Extract the [X, Y] coordinate from the center of the cell holding the provided text.  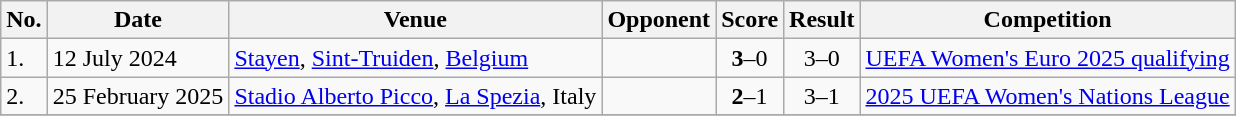
No. [24, 20]
3–1 [822, 96]
Date [138, 20]
Venue [416, 20]
Competition [1048, 20]
2025 UEFA Women's Nations League [1048, 96]
Stayen, Sint-Truiden, Belgium [416, 58]
25 February 2025 [138, 96]
12 July 2024 [138, 58]
1. [24, 58]
Result [822, 20]
Opponent [659, 20]
UEFA Women's Euro 2025 qualifying [1048, 58]
Stadio Alberto Picco, La Spezia, Italy [416, 96]
Score [750, 20]
2–1 [750, 96]
2. [24, 96]
